Find where the given text appears and provide that cell's center as (X, Y) coordinate. 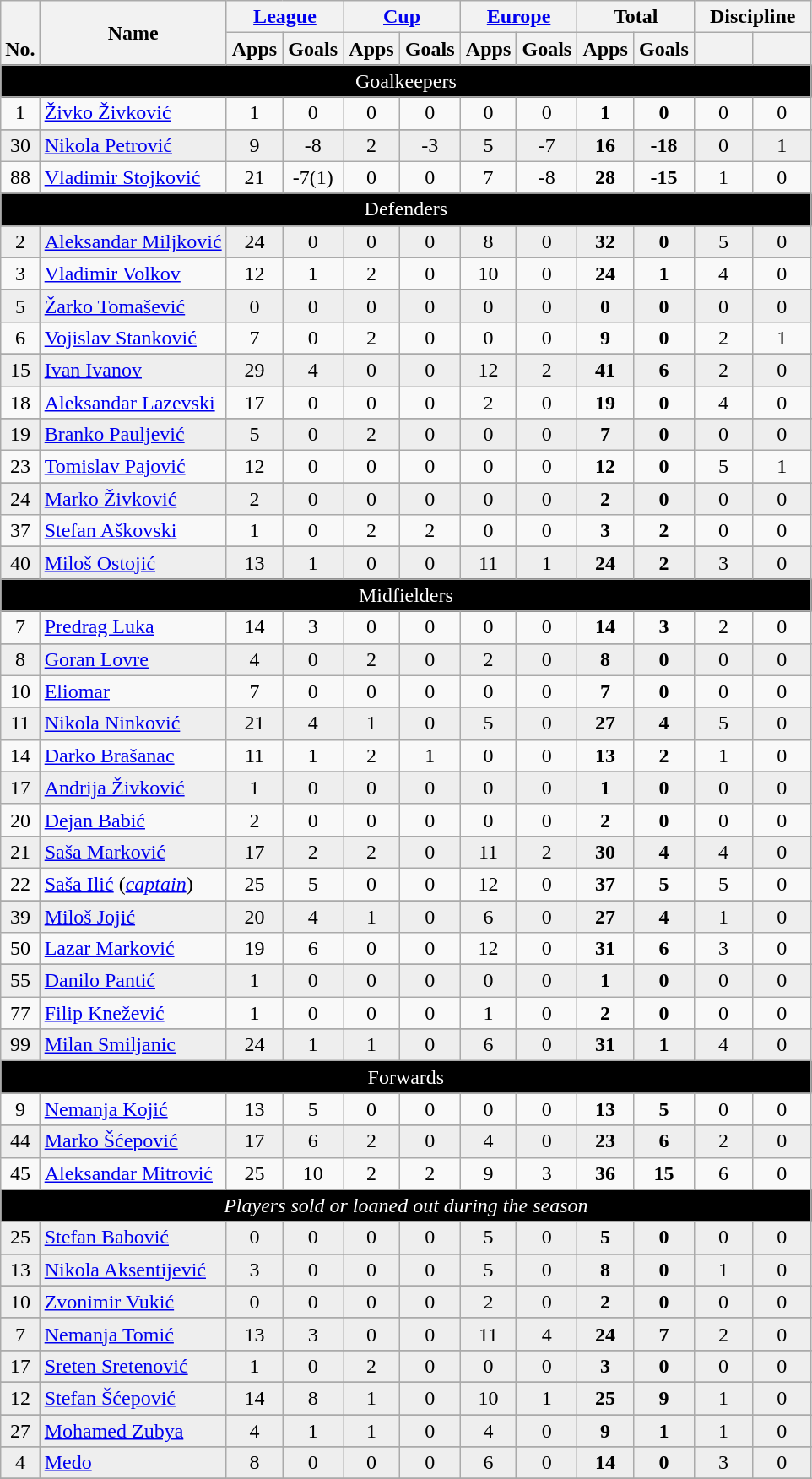
Cup (402, 17)
Stefan Aškovski (133, 531)
Saša Ilić (captain) (133, 884)
Goalkeepers (406, 81)
Vladimir Volkov (133, 274)
55 (20, 981)
16 (606, 145)
Vladimir Stojković (133, 177)
Aleksandar Miljković (133, 241)
18 (20, 403)
Predrag Luka (133, 627)
Goran Lovre (133, 659)
Vojislav Stanković (133, 338)
44 (20, 1141)
Aleksandar Mitrović (133, 1173)
Darko Brašanac (133, 756)
36 (606, 1173)
77 (20, 1013)
40 (20, 563)
Midfielders (406, 595)
-18 (663, 145)
Name (133, 33)
Marko Živković (133, 499)
Miloš Jojić (133, 916)
Stefan Šćepović (133, 1398)
Discipline (753, 17)
22 (20, 884)
-3 (430, 145)
Dejan Babić (133, 820)
Lazar Marković (133, 949)
Zvonimir Vukić (133, 1302)
32 (606, 241)
-7(1) (313, 177)
Eliomar (133, 691)
Nikola Aksentijević (133, 1270)
28 (606, 177)
Nikola Petrović (133, 145)
Miloš Ostojić (133, 563)
99 (20, 1045)
45 (20, 1173)
Europe (518, 17)
Saša Marković (133, 852)
Branko Pauljević (133, 435)
Andrija Živković (133, 788)
Milan Smiljanic (133, 1045)
41 (606, 370)
Nikola Ninković (133, 723)
50 (20, 949)
Tomislav Pajović (133, 467)
Nemanja Tomić (133, 1334)
Total (636, 17)
Mohamed Zubya (133, 1431)
Marko Šćepović (133, 1141)
Nemanja Kojić (133, 1109)
Aleksandar Lazevski (133, 403)
-7 (547, 145)
39 (20, 916)
Stefan Babović (133, 1238)
Players sold or loaned out during the season (406, 1205)
Žarko Tomašević (133, 306)
No. (20, 33)
Danilo Pantić (133, 981)
88 (20, 177)
-15 (663, 177)
Filip Knežević (133, 1013)
League (285, 17)
Forwards (406, 1077)
Defenders (406, 209)
Sreten Sretenović (133, 1366)
Medo (133, 1463)
29 (255, 370)
Živko Živković (133, 113)
Ivan Ivanov (133, 370)
